Extract the [x, y] coordinate from the center of the cell holding the provided text.  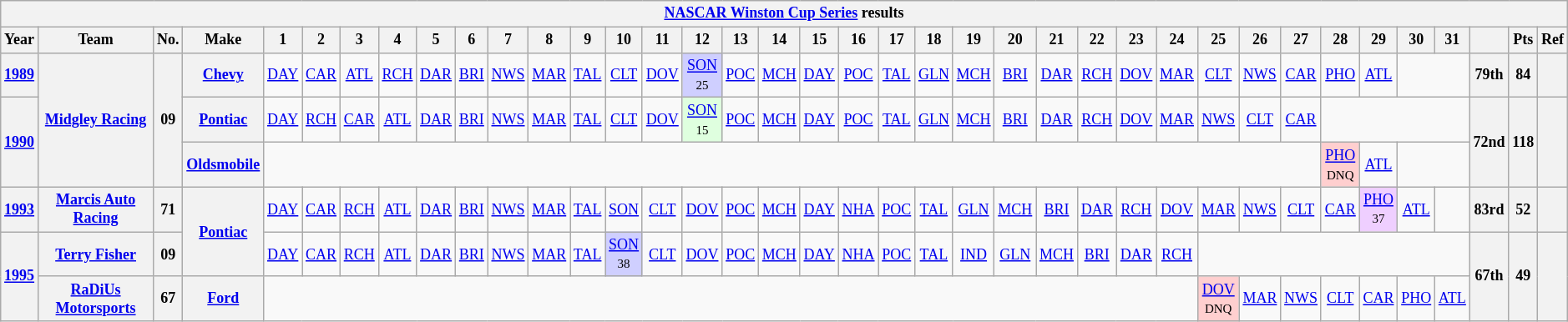
26 [1260, 40]
11 [662, 40]
25 [1218, 40]
Ford [224, 299]
83rd [1490, 209]
15 [819, 40]
20 [1015, 40]
Midgley Racing [95, 120]
5 [436, 40]
6 [471, 40]
SON15 [702, 120]
28 [1340, 40]
29 [1378, 40]
Terry Fisher [95, 254]
31 [1453, 40]
19 [974, 40]
12 [702, 40]
14 [779, 40]
No. [169, 40]
2 [321, 40]
30 [1416, 40]
DOVDNQ [1218, 299]
10 [625, 40]
17 [897, 40]
1 [283, 40]
24 [1177, 40]
84 [1523, 75]
1993 [20, 209]
9 [588, 40]
1989 [20, 75]
Pts [1523, 40]
Ref [1553, 40]
1990 [20, 142]
13 [741, 40]
RaDiUs Motorsports [95, 299]
4 [397, 40]
1995 [20, 277]
IND [974, 254]
Oldsmobile [224, 164]
SON [625, 209]
71 [169, 209]
23 [1136, 40]
Year [20, 40]
PHODNQ [1340, 164]
22 [1097, 40]
Marcis Auto Racing [95, 209]
Chevy [224, 75]
SON25 [702, 75]
52 [1523, 209]
67 [169, 299]
SON38 [625, 254]
21 [1057, 40]
7 [508, 40]
Team [95, 40]
NASCAR Winston Cup Series results [784, 13]
Make [224, 40]
27 [1301, 40]
79th [1490, 75]
118 [1523, 142]
49 [1523, 277]
67th [1490, 277]
3 [359, 40]
8 [549, 40]
PHO37 [1378, 209]
16 [858, 40]
18 [934, 40]
72nd [1490, 142]
